Capture the cell that displays the provided text and extract its [x, y] central coordinate. 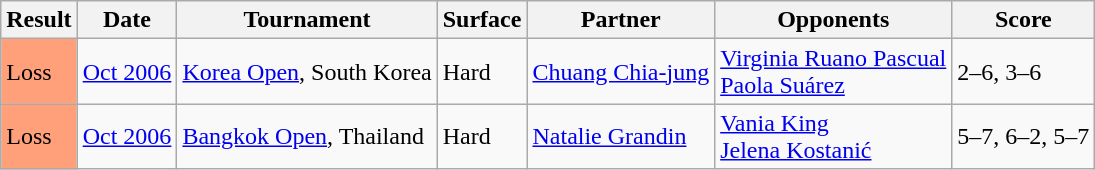
Vania King Jelena Kostanić [834, 136]
Score [1024, 20]
Opponents [834, 20]
Date [127, 20]
Chuang Chia-jung [621, 72]
5–7, 6–2, 5–7 [1024, 136]
Tournament [307, 20]
Korea Open, South Korea [307, 72]
Surface [482, 20]
Natalie Grandin [621, 136]
Partner [621, 20]
2–6, 3–6 [1024, 72]
Bangkok Open, Thailand [307, 136]
Result [39, 20]
Virginia Ruano Pascual Paola Suárez [834, 72]
